Identify which cell holds the provided text, then report its [x, y] central coordinate. 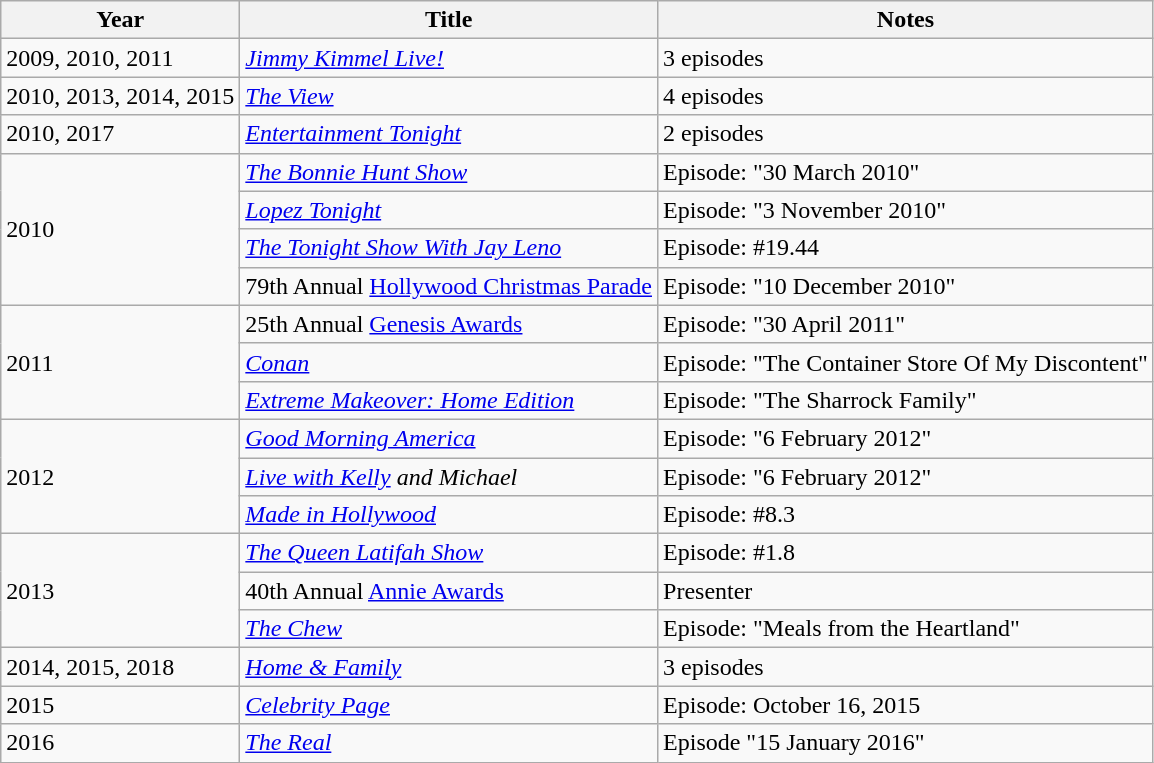
Good Morning America [449, 438]
Jimmy Kimmel Live! [449, 58]
Episode: "The Sharrock Family" [906, 400]
Year [120, 20]
25th Annual Genesis Awards [449, 324]
2016 [120, 743]
2010 [120, 229]
Extreme Makeover: Home Edition [449, 400]
Presenter [906, 591]
Episode: #8.3 [906, 515]
Episode: "30 March 2010" [906, 172]
2011 [120, 362]
2015 [120, 705]
2014, 2015, 2018 [120, 667]
Celebrity Page [449, 705]
Episode: "The Container Store Of My Discontent" [906, 362]
Episode: #1.8 [906, 553]
Conan [449, 362]
2010, 2017 [120, 134]
The Bonnie Hunt Show [449, 172]
Entertainment Tonight [449, 134]
The Queen Latifah Show [449, 553]
Episode "15 January 2016" [906, 743]
2013 [120, 591]
Live with Kelly and Michael [449, 477]
Episode: October 16, 2015 [906, 705]
Made in Hollywood [449, 515]
Notes [906, 20]
Episode: "Meals from the Heartland" [906, 629]
79th Annual Hollywood Christmas Parade [449, 286]
4 episodes [906, 96]
The View [449, 96]
Title [449, 20]
2010, 2013, 2014, 2015 [120, 96]
Episode: #19.44 [906, 248]
Episode: "3 November 2010" [906, 210]
Lopez Tonight [449, 210]
The Chew [449, 629]
Episode: "10 December 2010" [906, 286]
2009, 2010, 2011 [120, 58]
2012 [120, 476]
Home & Family [449, 667]
Episode: "30 April 2011" [906, 324]
2 episodes [906, 134]
The Real [449, 743]
The Tonight Show With Jay Leno [449, 248]
40th Annual Annie Awards [449, 591]
